Scan for the cell matching the given text and deliver its (x, y) coordinate at center. 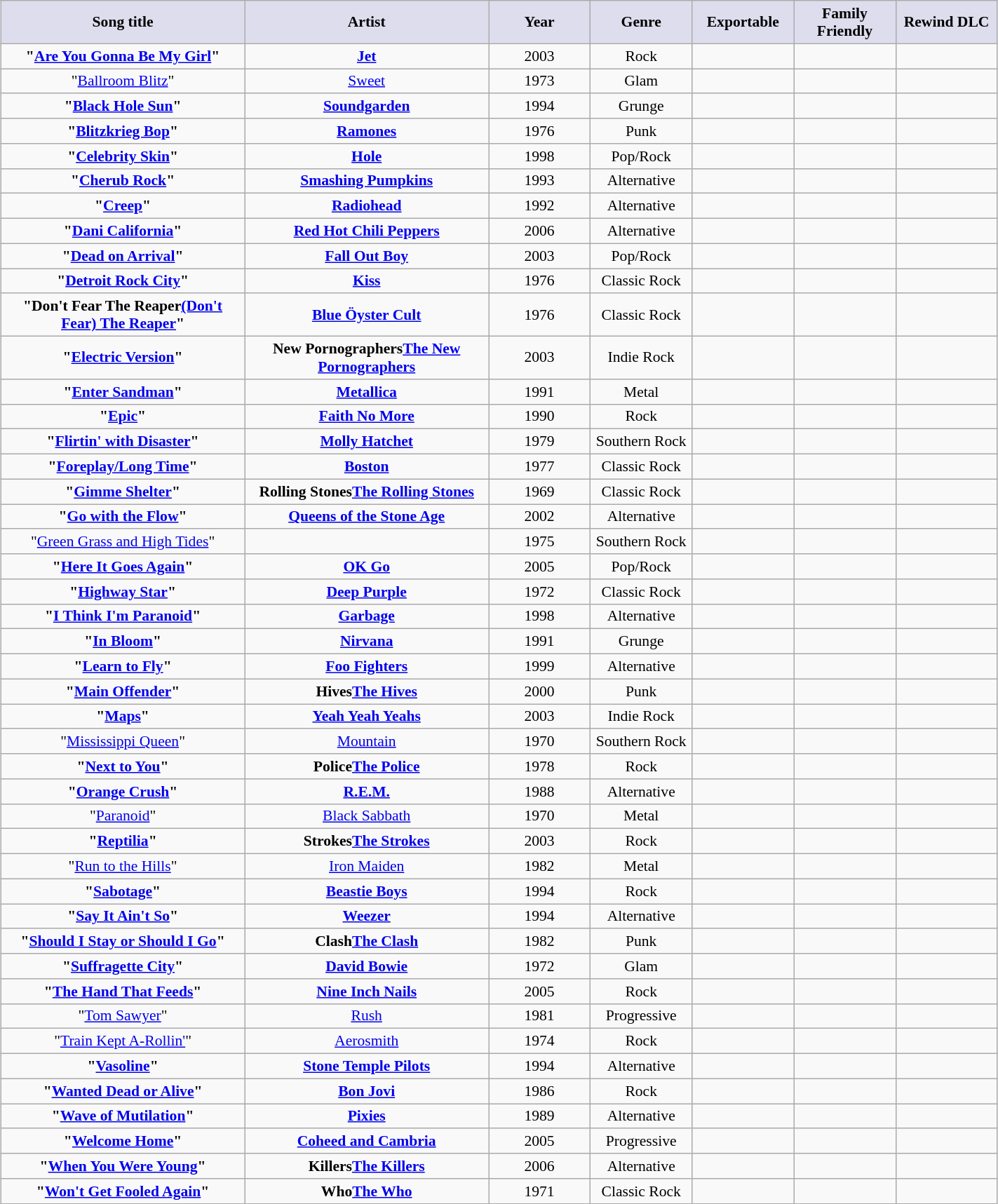
"Learn to Fly" (123, 666)
Black Sabbath (367, 816)
Fall Out Boy (367, 256)
R.E.M. (367, 791)
PoliceThe Police (367, 766)
"Say It Ain't So" (123, 916)
Family Friendly (844, 22)
1989 (539, 1116)
"Vasoline" (123, 1066)
"Highway Star" (123, 591)
1971 (539, 1191)
Weezer (367, 916)
Genre (641, 22)
Aerosmith (367, 1041)
Exportable (743, 22)
"Reptilia" (123, 841)
"Mississippi Queen" (123, 741)
"Celebrity Skin" (123, 156)
"Dead on Arrival" (123, 256)
"Green Grass and High Tides" (123, 541)
ClashThe Clash (367, 941)
Pixies (367, 1116)
"Flirtin' with Disaster" (123, 442)
1977 (539, 466)
"Suffragette City" (123, 966)
Artist (367, 22)
"Welcome Home" (123, 1141)
2002 (539, 516)
1974 (539, 1041)
Iron Maiden (367, 866)
1978 (539, 766)
Faith No More (367, 417)
"When You Were Young" (123, 1166)
"The Hand That Feeds" (123, 991)
1990 (539, 417)
"I Think I'm Paranoid" (123, 616)
Coheed and Cambria (367, 1141)
Song title (123, 22)
Bon Jovi (367, 1091)
"In Bloom" (123, 642)
David Bowie (367, 966)
"Enter Sandman" (123, 391)
"Foreplay/Long Time" (123, 466)
"Dani California" (123, 231)
Metallica (367, 391)
KillersThe Killers (367, 1166)
Nirvana (367, 642)
"Sabotage" (123, 891)
Queens of the Stone Age (367, 516)
"Blitzkrieg Bop" (123, 131)
Soundgarden (367, 106)
Jet (367, 56)
"Are You Gonna Be My Girl" (123, 56)
Garbage (367, 616)
Rush (367, 1016)
WhoThe Who (367, 1191)
"Orange Crush" (123, 791)
"Don't Fear The Reaper(Don't Fear) The Reaper" (123, 314)
"Maps" (123, 717)
1973 (539, 81)
Nine Inch Nails (367, 991)
StrokesThe Strokes (367, 841)
"Paranoid" (123, 816)
Smashing Pumpkins (367, 181)
Molly Hatchet (367, 442)
Stone Temple Pilots (367, 1066)
"Won't Get Fooled Again" (123, 1191)
Year (539, 22)
Red Hot Chili Peppers (367, 231)
Rolling StonesThe Rolling Stones (367, 492)
"Epic" (123, 417)
1979 (539, 442)
"Wanted Dead or Alive" (123, 1091)
"Creep" (123, 206)
Radiohead (367, 206)
1993 (539, 181)
"Gimme Shelter" (123, 492)
"Detroit Rock City" (123, 280)
1999 (539, 666)
"Go with the Flow" (123, 516)
Ramones (367, 131)
OK Go (367, 567)
1986 (539, 1091)
New PornographersThe New Pornographers (367, 358)
"Ballroom Blitz" (123, 81)
1988 (539, 791)
Yeah Yeah Yeahs (367, 717)
Hole (367, 156)
Deep Purple (367, 591)
Beastie Boys (367, 891)
Kiss (367, 280)
"Should I Stay or Should I Go" (123, 941)
"Run to the Hills" (123, 866)
"Electric Version" (123, 358)
"Cherub Rock" (123, 181)
"Next to You" (123, 766)
"Black Hole Sun" (123, 106)
"Main Offender" (123, 691)
1975 (539, 541)
Foo Fighters (367, 666)
Boston (367, 466)
HivesThe Hives (367, 691)
1992 (539, 206)
"Tom Sawyer" (123, 1016)
"Here It Goes Again" (123, 567)
2000 (539, 691)
Sweet (367, 81)
Mountain (367, 741)
1969 (539, 492)
Blue Öyster Cult (367, 314)
"Wave of Mutilation" (123, 1116)
"Train Kept A-Rollin'" (123, 1041)
1981 (539, 1016)
Rewind DLC (947, 22)
